Return the [X, Y] coordinate for the center point of the cell that contains the specified text.  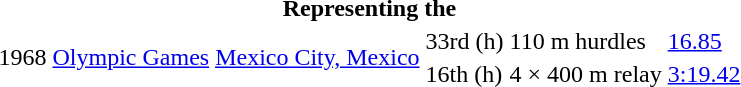
110 m hurdles [586, 41]
33rd (h) [464, 41]
